Pinpoint the cell where the given text exists, returning its (x, y) midpoint coordinate. 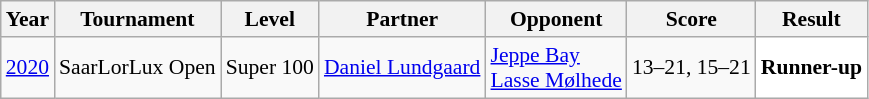
Runner-up (812, 68)
13–21, 15–21 (692, 68)
Partner (402, 19)
Tournament (138, 19)
Jeppe Bay Lasse Mølhede (556, 68)
Level (270, 19)
SaarLorLux Open (138, 68)
Super 100 (270, 68)
2020 (28, 68)
Opponent (556, 19)
Result (812, 19)
Score (692, 19)
Daniel Lundgaard (402, 68)
Year (28, 19)
